Output the [X, Y] coordinate of the center of the cell containing the given text.  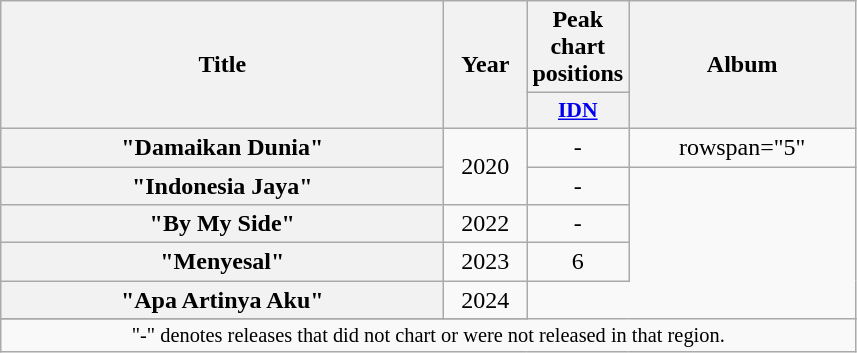
"Menyesal" [222, 262]
2022 [486, 224]
Peak chartpositions [578, 47]
"By My Side" [222, 224]
rowspan="5" [742, 147]
Title [222, 65]
6 [578, 262]
"Apa Artinya Aku" [222, 300]
Album [742, 65]
"Indonesia Jaya" [222, 185]
"Damaikan Dunia" [222, 147]
2020 [486, 166]
2023 [486, 262]
Year [486, 65]
IDN [578, 111]
2024 [486, 300]
"-" denotes releases that did not chart or were not released in that region. [428, 336]
